From the cell containing the given text, extract its center point as [X, Y] coordinate. 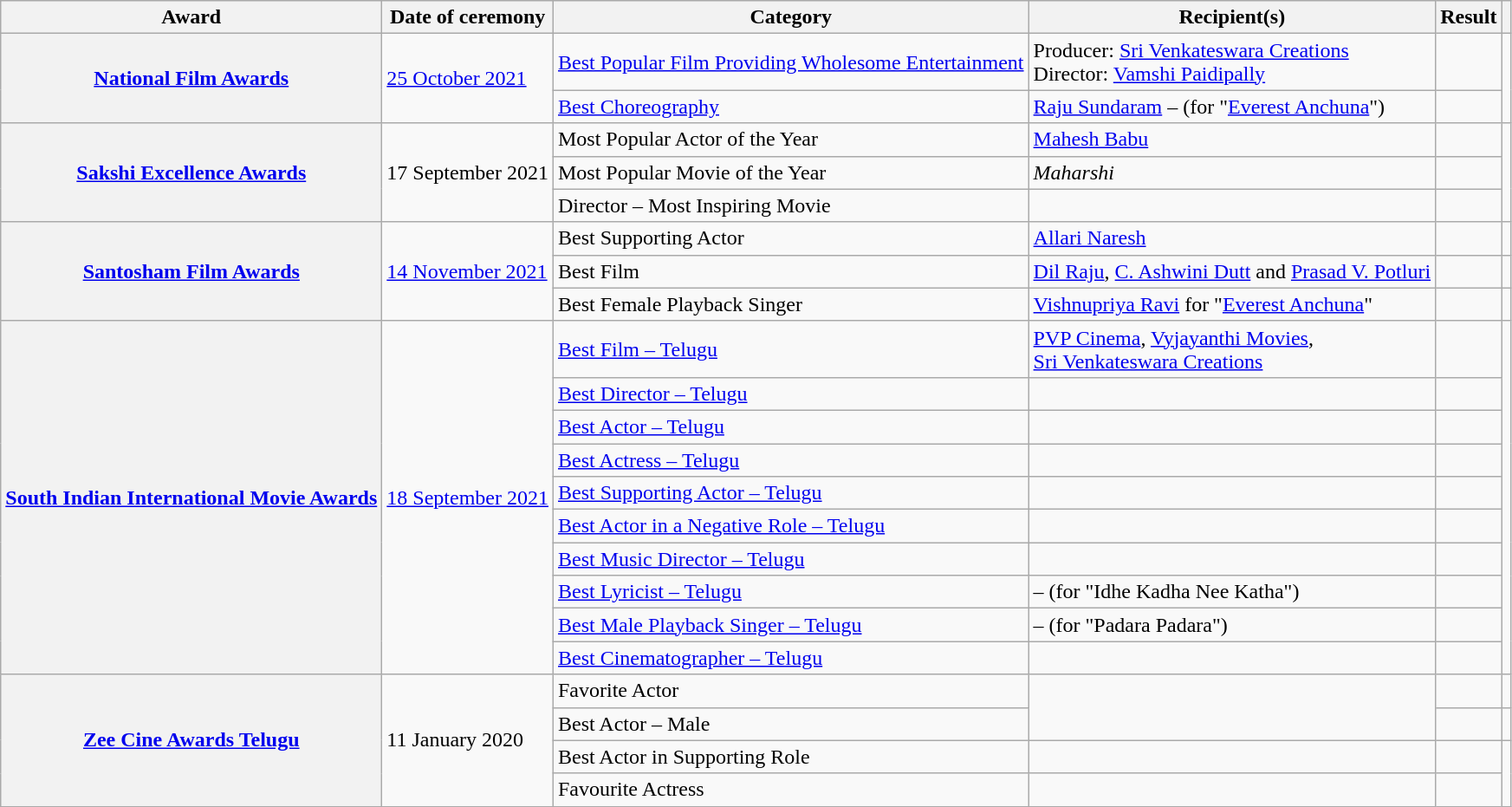
Producer: Sri Venkateswara CreationsDirector: Vamshi Paidipally [1232, 62]
Date of ceremony [468, 17]
Best Director – Telugu [790, 394]
Zee Cine Awards Telugu [191, 740]
Best Popular Film Providing Wholesome Entertainment [790, 62]
11 January 2020 [468, 740]
– (for "Padara Padara") [1232, 625]
Raju Sundaram – (for "Everest Anchuna") [1232, 107]
Best Male Playback Singer – Telugu [790, 625]
Director – Most Inspiring Movie [790, 205]
Category [790, 17]
18 September 2021 [468, 498]
Best Actress – Telugu [790, 460]
Most Popular Actor of the Year [790, 140]
Best Supporting Actor [790, 238]
South Indian International Movie Awards [191, 498]
Best Music Director – Telugu [790, 559]
Best Cinematographer – Telugu [790, 658]
Award [191, 17]
Recipient(s) [1232, 17]
Most Popular Movie of the Year [790, 172]
Best Actor in Supporting Role [790, 757]
Mahesh Babu [1232, 140]
Best Female Playback Singer [790, 304]
Best Actor – Male [790, 724]
Best Lyricist – Telugu [790, 592]
Best Actor in a Negative Role – Telugu [790, 526]
Favorite Actor [790, 691]
Santosham Film Awards [191, 271]
Dil Raju, C. Ashwini Dutt and Prasad V. Potluri [1232, 271]
Best Actor – Telugu [790, 426]
Vishnupriya Ravi for "Everest Anchuna" [1232, 304]
National Film Awards [191, 78]
Best Supporting Actor – Telugu [790, 493]
17 September 2021 [468, 172]
Best Film [790, 271]
– (for "Idhe Kadha Nee Katha") [1232, 592]
Maharshi [1232, 172]
Sakshi Excellence Awards [191, 172]
PVP Cinema, Vyjayanthi Movies,Sri Venkateswara Creations [1232, 348]
Best Film – Telugu [790, 348]
25 October 2021 [468, 78]
Favourite Actress [790, 790]
14 November 2021 [468, 271]
Result [1469, 17]
Best Choreography [790, 107]
Allari Naresh [1232, 238]
